For the text-containing cell, return its midpoint in [x, y] coordinate format. 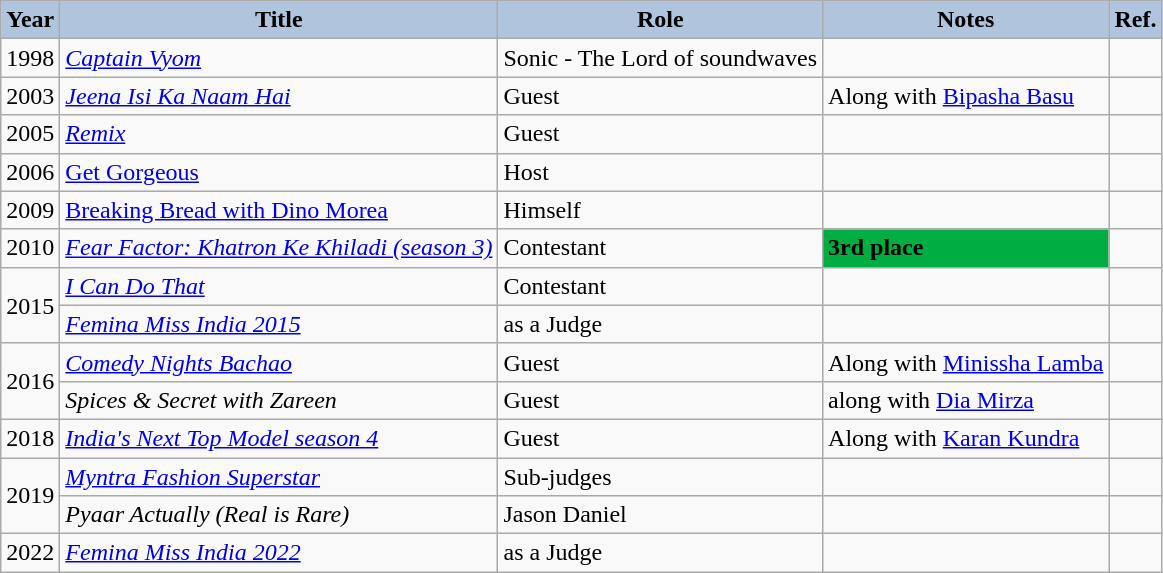
Spices & Secret with Zareen [279, 400]
Captain Vyom [279, 58]
Femina Miss India 2022 [279, 553]
Breaking Bread with Dino Morea [279, 210]
Pyaar Actually (Real is Rare) [279, 515]
2018 [30, 438]
Role [660, 20]
Comedy Nights Bachao [279, 362]
Title [279, 20]
Jeena Isi Ka Naam Hai [279, 96]
Femina Miss India 2015 [279, 324]
Get Gorgeous [279, 172]
2003 [30, 96]
Notes [966, 20]
2010 [30, 248]
Along with Minissha Lamba [966, 362]
Host [660, 172]
Sonic - The Lord of soundwaves [660, 58]
Jason Daniel [660, 515]
Year [30, 20]
Remix [279, 134]
2006 [30, 172]
Fear Factor: Khatron Ke Khiladi (season 3) [279, 248]
Himself [660, 210]
2009 [30, 210]
Along with Karan Kundra [966, 438]
2022 [30, 553]
Sub-judges [660, 477]
Along with Bipasha Basu [966, 96]
Ref. [1136, 20]
2005 [30, 134]
Myntra Fashion Superstar [279, 477]
I Can Do That [279, 286]
along with Dia Mirza [966, 400]
2016 [30, 381]
1998 [30, 58]
India's Next Top Model season 4 [279, 438]
2015 [30, 305]
2019 [30, 496]
3rd place [966, 248]
